Return [X, Y] of the center of cell containing provided text 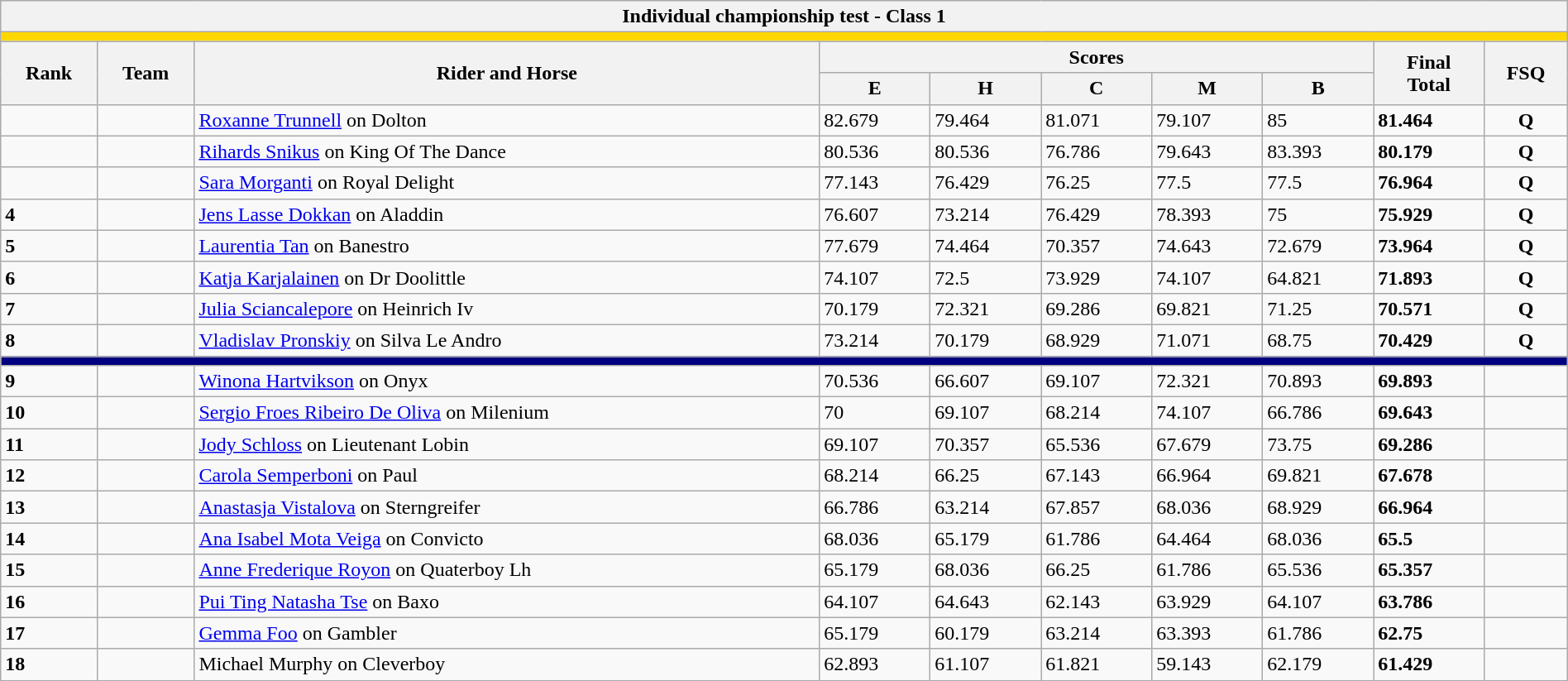
Jens Lasse Dokkan on Aladdin [507, 214]
78.393 [1207, 214]
79.107 [1207, 120]
63.929 [1207, 602]
9 [50, 381]
72.679 [1318, 246]
62.143 [1097, 602]
73.75 [1318, 444]
72.5 [986, 277]
67.857 [1097, 507]
62.893 [875, 664]
67.143 [1097, 476]
11 [50, 444]
Ana Isabel Mota Veiga on Convicto [507, 539]
68.75 [1318, 340]
8 [50, 340]
73.929 [1097, 277]
76.25 [1097, 183]
61.429 [1429, 664]
71.893 [1429, 277]
76.607 [875, 214]
77.143 [875, 183]
69.893 [1429, 381]
79.643 [1207, 151]
65.5 [1429, 539]
70.893 [1318, 381]
61.821 [1097, 664]
77.679 [875, 246]
12 [50, 476]
74.643 [1207, 246]
Michael Murphy on Cleverboy [507, 664]
Roxanne Trunnell on Dolton [507, 120]
73.964 [1429, 246]
Scores [1097, 57]
Individual championship test - Class 1 [784, 17]
67.679 [1207, 444]
79.464 [986, 120]
7 [50, 309]
Rank [50, 73]
69.643 [1429, 413]
70.536 [875, 381]
70 [875, 413]
71.25 [1318, 309]
74.464 [986, 246]
M [1207, 89]
Sara Morganti on Royal Delight [507, 183]
66.607 [986, 381]
61.107 [986, 664]
Pui Ting Natasha Tse on Baxo [507, 602]
FSQ [1526, 73]
80.179 [1429, 151]
81.071 [1097, 120]
Anne Frederique Royon on Quaterboy Lh [507, 570]
Gemma Foo on Gambler [507, 633]
71.071 [1207, 340]
5 [50, 246]
Katja Karjalainen on Dr Doolittle [507, 277]
17 [50, 633]
Rihards Snikus on King Of The Dance [507, 151]
Jody Schloss on Lieutenant Lobin [507, 444]
75.929 [1429, 214]
70.571 [1429, 309]
59.143 [1207, 664]
83.393 [1318, 151]
Winona Hartvikson on Onyx [507, 381]
62.75 [1429, 633]
76.786 [1097, 151]
63.786 [1429, 602]
Vladislav Pronskiy on Silva Le Andro [507, 340]
Rider and Horse [507, 73]
C [1097, 89]
70.429 [1429, 340]
81.464 [1429, 120]
64.821 [1318, 277]
10 [50, 413]
H [986, 89]
18 [50, 664]
63.393 [1207, 633]
82.679 [875, 120]
85 [1318, 120]
64.464 [1207, 539]
76.964 [1429, 183]
62.179 [1318, 664]
16 [50, 602]
B [1318, 89]
75 [1318, 214]
6 [50, 277]
67.678 [1429, 476]
60.179 [986, 633]
Julia Sciancalepore on Heinrich Iv [507, 309]
65.357 [1429, 570]
Sergio Froes Ribeiro De Oliva on Milenium [507, 413]
Carola Semperboni on Paul [507, 476]
64.643 [986, 602]
Anastasja Vistalova on Sterngreifer [507, 507]
14 [50, 539]
13 [50, 507]
Laurentia Tan on Banestro [507, 246]
FinalTotal [1429, 73]
Team [146, 73]
4 [50, 214]
E [875, 89]
15 [50, 570]
